For the text-containing cell, return its midpoint in (X, Y) coordinate format. 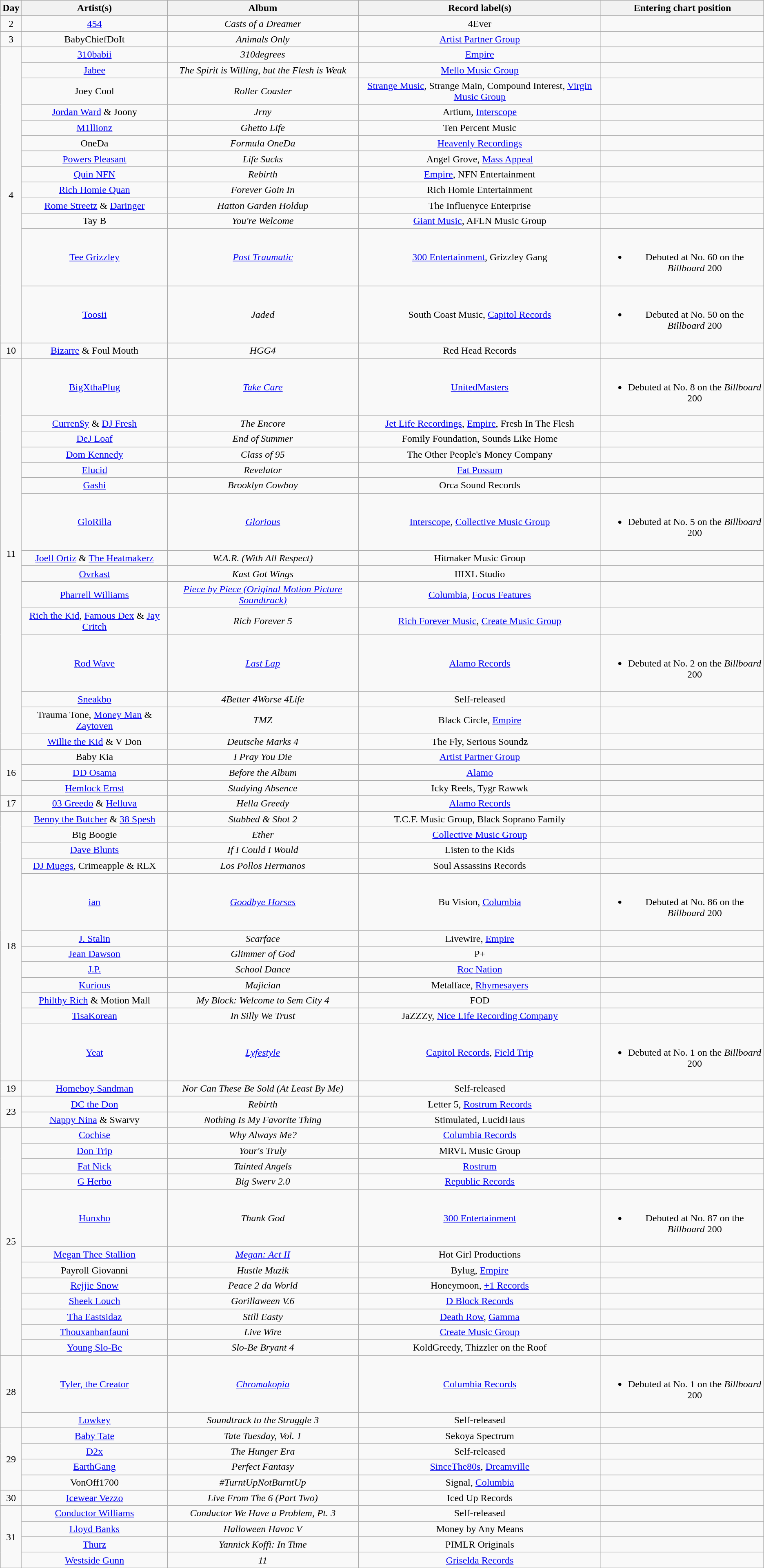
Big Boogie (95, 835)
Jet Life Recordings, Empire, Fresh In The Flesh (480, 423)
Red Head Records (480, 351)
Goodbye Horses (263, 902)
16 (11, 773)
Benny the Butcher & 38 Spesh (95, 819)
Debuted at No. 2 on the Billboard 200 (682, 663)
FOD (480, 1001)
Signal, Columbia (480, 1482)
G Herbo (95, 1182)
Mello Music Group (480, 70)
Joell Ortiz & The Heatmakerz (95, 558)
The Other People's Money Company (480, 454)
Halloween Havoc V (263, 1529)
Payroll Giovanni (95, 1270)
Rome Streetz & Daringer (95, 205)
Debuted at No. 50 on the Billboard 200 (682, 314)
Icewear Vezzo (95, 1498)
Cochise (95, 1135)
The Influenyce Enterprise (480, 205)
JaZZZy, Nice Life Recording Company (480, 1016)
Deutsche Marks 4 (263, 742)
The Encore (263, 423)
Record label(s) (480, 8)
Hella Greedy (263, 804)
Nappy Nina & Swarvy (95, 1120)
Why Always Me? (263, 1135)
Joey Cool (95, 91)
Republic Records (480, 1182)
DC the Don (95, 1104)
4 (11, 195)
Day (11, 8)
BigXthaPlug (95, 387)
Album (263, 8)
The Hunger Era (263, 1451)
Conductor We Have a Problem, Pt. 3 (263, 1513)
Lowkey (95, 1420)
3 (11, 39)
300 Entertainment (480, 1218)
Icky Reels, Tygr Rawwk (480, 788)
M1llionz (95, 128)
DeJ Loaf (95, 439)
Toosii (95, 314)
Debuted at No. 5 on the Billboard 200 (682, 522)
Orca Sound Records (480, 485)
Debuted at No. 87 on the Billboard 200 (682, 1218)
Kast Got Wings (263, 574)
T.C.F. Music Group, Black Soprano Family (480, 819)
Ten Percent Music (480, 128)
Revelator (263, 470)
Before the Album (263, 773)
Stimulated, LucidHaus (480, 1120)
Baby Tate (95, 1436)
Kurious (95, 985)
Forever Goin In (263, 190)
OneDa (95, 143)
Trauma Tone, Money Man & Zaytoven (95, 720)
Debuted at No. 86 on the Billboard 200 (682, 902)
Ether (263, 835)
End of Summer (263, 439)
Alamo (480, 773)
4Ever (480, 24)
Nor Can These Be Sold (At Least By Me) (263, 1089)
Big Swerv 2.0 (263, 1182)
VonOff1700 (95, 1482)
Roc Nation (480, 969)
Live Wire (263, 1332)
The Spirit is Willing, but the Flesh is Weak (263, 70)
Megan: Act II (263, 1254)
Slo-Be Bryant 4 (263, 1348)
10 (11, 351)
31 (11, 1537)
I Pray You Die (263, 757)
Tate Tuesday, Vol. 1 (263, 1436)
ian (95, 902)
Still Easty (263, 1316)
Chromakopia (263, 1384)
300 Entertainment, Grizzley Gang (480, 257)
Piece by Piece (Original Motion Picture Soundtrack) (263, 595)
4Better 4Worse 4Life (263, 700)
Giant Music, AFLN Music Group (480, 221)
Interscope, Collective Music Group (480, 522)
Scarface (263, 938)
Dave Blunts (95, 850)
Bylug, Empire (480, 1270)
MRVL Music Group (480, 1151)
Bu Vision, Columbia (480, 902)
Debuted at No. 60 on the Billboard 200 (682, 257)
03 Greedo & Helluva (95, 804)
Formula OneDa (263, 143)
17 (11, 804)
Black Circle, Empire (480, 720)
South Coast Music, Capitol Records (480, 314)
310degrees (263, 55)
Conductor Williams (95, 1513)
Livewire, Empire (480, 938)
Live From The 6 (Part Two) (263, 1498)
School Dance (263, 969)
19 (11, 1089)
Majician (263, 985)
Sneakbo (95, 700)
IIIXL Studio (480, 574)
Columbia, Focus Features (480, 595)
TisaKorean (95, 1016)
Metalface, Rhymesayers (480, 985)
#TurntUpNotBurntUp (263, 1482)
Los Pollos Hermanos (263, 866)
If I Could I Would (263, 850)
Ovrkast (95, 574)
Dom Kennedy (95, 454)
Hitmaker Music Group (480, 558)
Last Lap (263, 663)
Hemlock Ernst (95, 788)
SinceThe80s, Dreamville (480, 1467)
Elucid (95, 470)
Lloyd Banks (95, 1529)
Listen to the Kids (480, 850)
Nothing Is My Favorite Thing (263, 1120)
Rod Wave (95, 663)
You're Welcome (263, 221)
D Block Records (480, 1301)
Roller Coaster (263, 91)
Philthy Rich & Motion Mall (95, 1001)
18 (11, 946)
Thank God (263, 1218)
Rostrum (480, 1166)
Thouxanbanfauni (95, 1332)
Tee Grizzley (95, 257)
KoldGreedy, Thizzler on the Roof (480, 1348)
Sheek Louch (95, 1301)
Megan Thee Stallion (95, 1254)
Hustle Muzik (263, 1270)
23 (11, 1112)
Create Music Group (480, 1332)
Rejjie Snow (95, 1285)
Collective Music Group (480, 835)
Tainted Angels (263, 1166)
EarthGang (95, 1467)
Bizarre & Foul Mouth (95, 351)
P+ (480, 954)
Hot Girl Productions (480, 1254)
Rich Forever Music, Create Music Group (480, 621)
Westside Gunn (95, 1560)
Soundtrack to the Struggle 3 (263, 1420)
DJ Muggs, Crimeapple & RLX (95, 866)
J.P. (95, 969)
Young Slo-Be (95, 1348)
Hatton Garden Holdup (263, 205)
Take Care (263, 387)
Glorious (263, 522)
Angel Grove, Mass Appeal (480, 159)
Artium, Interscope (480, 112)
Yeat (95, 1052)
My Block: Welcome to Sem City 4 (263, 1001)
Artist(s) (95, 8)
Ghetto Life (263, 128)
Jrny (263, 112)
DD Osama (95, 773)
Griselda Records (480, 1560)
Peace 2 da World (263, 1285)
UnitedMasters (480, 387)
Jabee (95, 70)
Fomily Foundation, Sounds Like Home (480, 439)
Perfect Fantasy (263, 1467)
Don Trip (95, 1151)
Willie the Kid & V Don (95, 742)
Jean Dawson (95, 954)
PIMLR Originals (480, 1544)
Soul Assassins Records (480, 866)
Tha Eastsidaz (95, 1316)
Hunxho (95, 1218)
Rich Homie Entertainment (480, 190)
Rich Forever 5 (263, 621)
Strange Music, Strange Main, Compound Interest, Virgin Music Group (480, 91)
Your's Truly (263, 1151)
In Silly We Trust (263, 1016)
Pharrell Williams (95, 595)
Stabbed & Shot 2 (263, 819)
Death Row, Gamma (480, 1316)
D2x (95, 1451)
Fat Possum (480, 470)
J. Stalin (95, 938)
W.A.R. (With All Respect) (263, 558)
Lyfestyle (263, 1052)
TMZ (263, 720)
Letter 5, Rostrum Records (480, 1104)
Money by Any Means (480, 1529)
Tay B (95, 221)
Heavenly Recordings (480, 143)
29 (11, 1459)
Powers Pleasant (95, 159)
Jaded (263, 314)
Curren$y & DJ Fresh (95, 423)
Post Traumatic (263, 257)
28 (11, 1392)
25 (11, 1242)
Empire (480, 55)
310babii (95, 55)
Animals Only (263, 39)
Class of 95 (263, 454)
Rich Homie Quan (95, 190)
Sekoya Spectrum (480, 1436)
Capitol Records, Field Trip (480, 1052)
Empire, NFN Entertainment (480, 174)
Homeboy Sandman (95, 1089)
Fat Nick (95, 1166)
30 (11, 1498)
HGG4 (263, 351)
Tyler, the Creator (95, 1384)
Studying Absence (263, 788)
Gashi (95, 485)
GloRilla (95, 522)
Quin NFN (95, 174)
Debuted at No. 8 on the Billboard 200 (682, 387)
2 (11, 24)
Iced Up Records (480, 1498)
Entering chart position (682, 8)
Baby Kia (95, 757)
Honeymoon, +1 Records (480, 1285)
Jordan Ward & Joony (95, 112)
Brooklyn Cowboy (263, 485)
Rich the Kid, Famous Dex & Jay Critch (95, 621)
Glimmer of God (263, 954)
The Fly, Serious Soundz (480, 742)
Thurz (95, 1544)
Gorillaween V.6 (263, 1301)
Life Sucks (263, 159)
BabyChiefDoIt (95, 39)
Yannick Koffi: In Time (263, 1544)
Casts of a Dreamer (263, 24)
454 (95, 24)
